Capture the cell that displays the provided text and extract its (X, Y) central coordinate. 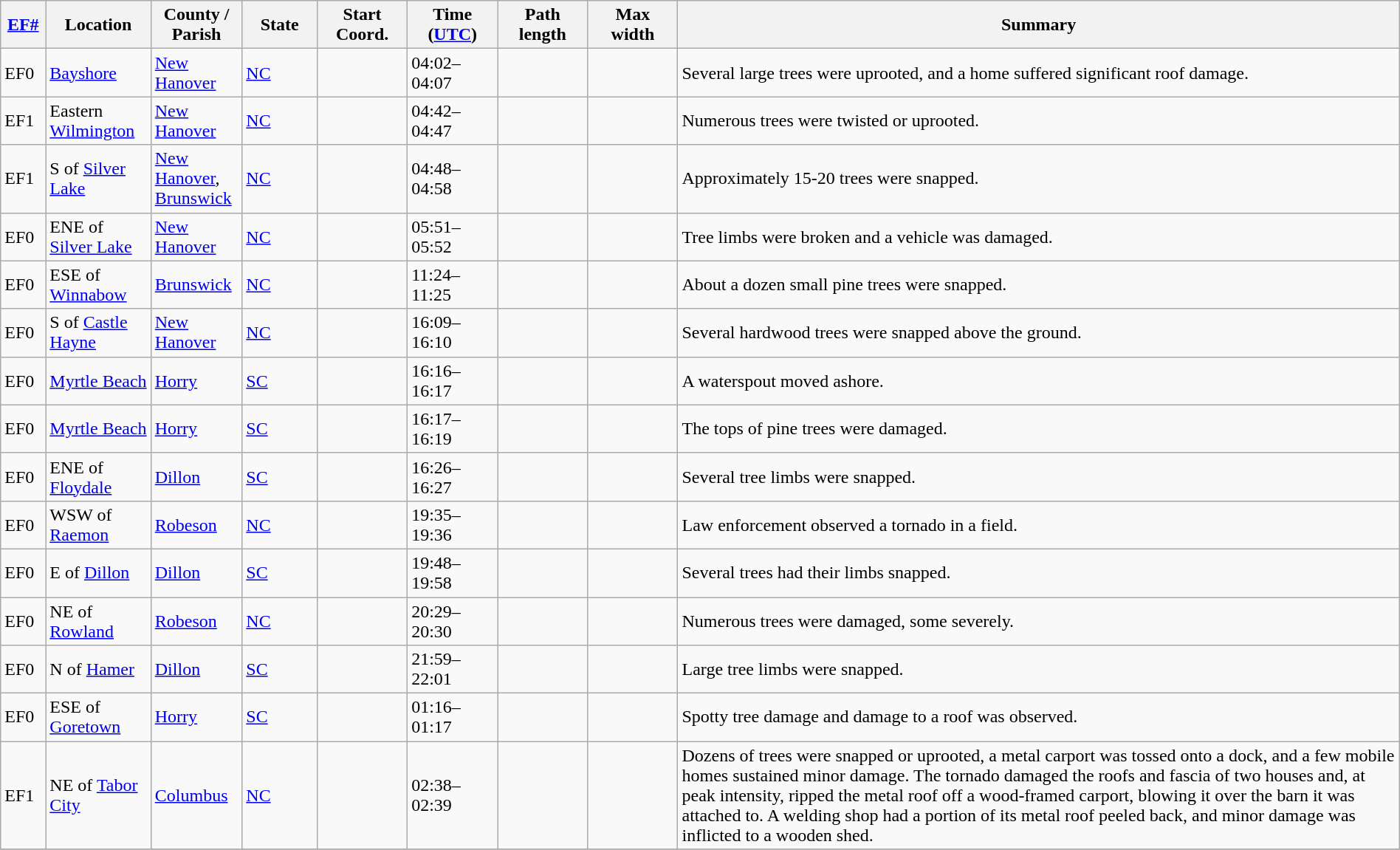
N of Hamer (98, 669)
Several hardwood trees were snapped above the ground. (1038, 332)
EF# (24, 25)
04:02–04:07 (453, 72)
Large tree limbs were snapped. (1038, 669)
ENE of Floydale (98, 477)
11:24–11:25 (453, 285)
Tree limbs were broken and a vehicle was damaged. (1038, 236)
02:38–02:39 (453, 795)
Path length (543, 25)
Eastern Wilmington (98, 121)
16:09–16:10 (453, 332)
16:17–16:19 (453, 428)
WSW of Raemon (98, 524)
Bayshore (98, 72)
16:26–16:27 (453, 477)
04:48–04:58 (453, 179)
Several trees had their limbs snapped. (1038, 573)
Law enforcement observed a tornado in a field. (1038, 524)
County / Parish (196, 25)
Several large trees were uprooted, and a home suffered significant roof damage. (1038, 72)
19:48–19:58 (453, 573)
Spotty tree damage and damage to a roof was observed. (1038, 718)
About a dozen small pine trees were snapped. (1038, 285)
Several tree limbs were snapped. (1038, 477)
01:16–01:17 (453, 718)
S of Silver Lake (98, 179)
Time (UTC) (453, 25)
Approximately 15-20 trees were snapped. (1038, 179)
Start Coord. (363, 25)
04:42–04:47 (453, 121)
Location (98, 25)
ESE of Winnabow (98, 285)
The tops of pine trees were damaged. (1038, 428)
ENE of Silver Lake (98, 236)
E of Dillon (98, 573)
Max width (633, 25)
State (280, 25)
05:51–05:52 (453, 236)
NE of Rowland (98, 620)
A waterspout moved ashore. (1038, 381)
New Hanover, Brunswick (196, 179)
20:29–20:30 (453, 620)
Brunswick (196, 285)
Columbus (196, 795)
21:59–22:01 (453, 669)
Numerous trees were damaged, some severely. (1038, 620)
NE of Tabor City (98, 795)
Summary (1038, 25)
16:16–16:17 (453, 381)
19:35–19:36 (453, 524)
S of Castle Hayne (98, 332)
Numerous trees were twisted or uprooted. (1038, 121)
ESE of Goretown (98, 718)
